Output the [X, Y] coordinate of the center of the cell containing the given text.  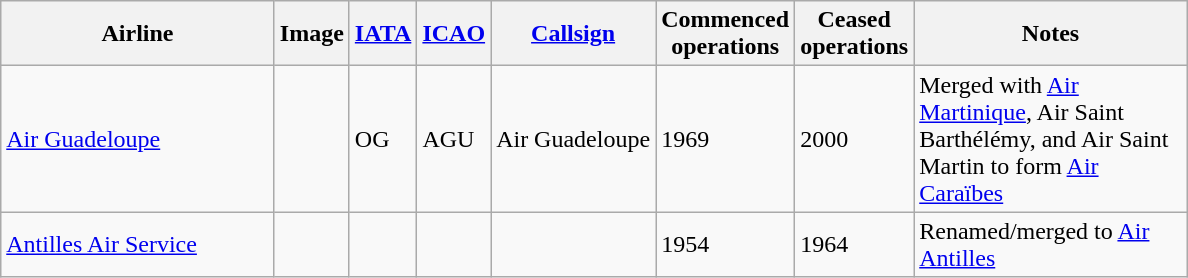
OG [383, 139]
1954 [726, 244]
Commencedoperations [726, 34]
Callsign [574, 34]
Notes [1051, 34]
Airline [138, 34]
1969 [726, 139]
ICAO [454, 34]
Merged with Air Martinique, Air Saint Barthélémy, and Air Saint Martin to form Air Caraïbes [1051, 139]
Ceasedoperations [854, 34]
Renamed/merged to Air Antilles [1051, 244]
IATA [383, 34]
1964 [854, 244]
2000 [854, 139]
Image [312, 34]
Antilles Air Service [138, 244]
AGU [454, 139]
